Scan for the cell matching the given text and deliver its (X, Y) coordinate at center. 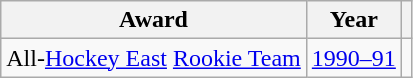
1990–91 (354, 58)
All-Hockey East Rookie Team (154, 58)
Year (354, 20)
Award (154, 20)
